Output the [x, y] coordinate of the center of the cell containing the given text.  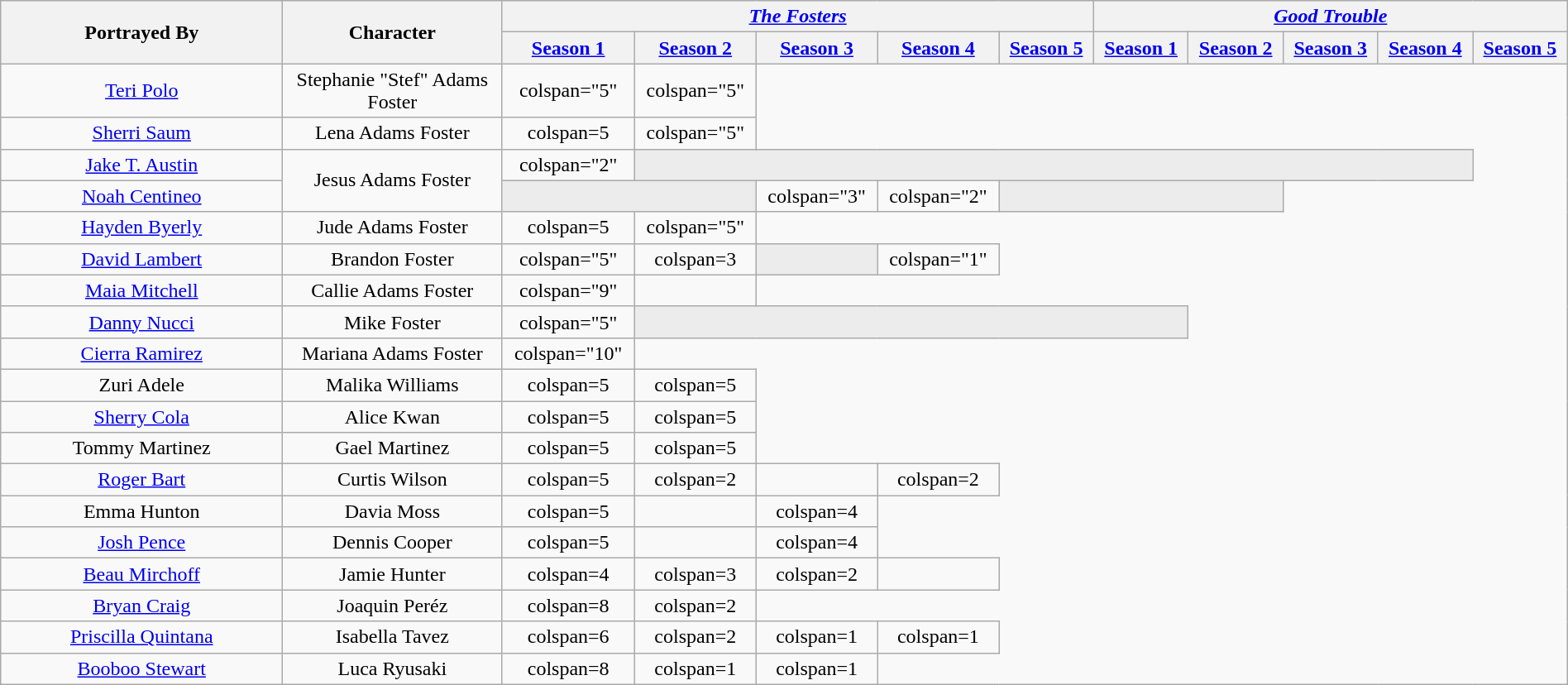
Stephanie "Stef" Adams Foster [392, 91]
Jude Adams Foster [392, 228]
colspan=6 [568, 637]
Maia Mitchell [142, 290]
Callie Adams Foster [392, 290]
Cierra Ramirez [142, 353]
Mariana Adams Foster [392, 353]
Bryan Craig [142, 606]
Character [392, 32]
Noah Centineo [142, 196]
Hayden Byerly [142, 228]
Zuri Adele [142, 385]
Good Trouble [1330, 17]
Curtis Wilson [392, 480]
Beau Mirchoff [142, 574]
Emma Hunton [142, 511]
colspan="1" [938, 259]
colspan="9" [568, 290]
Jake T. Austin [142, 165]
Luca Ryusaki [392, 668]
Malika Williams [392, 385]
Roger Bart [142, 480]
David Lambert [142, 259]
Josh Pence [142, 543]
Brandon Foster [392, 259]
Mike Foster [392, 322]
Danny Nucci [142, 322]
Priscilla Quintana [142, 637]
Davia Moss [392, 511]
Joaquin Peréz [392, 606]
Sherri Saum [142, 133]
colspan="10" [568, 353]
Alice Kwan [392, 416]
Isabella Tavez [392, 637]
Gael Martinez [392, 448]
Dennis Cooper [392, 543]
Lena Adams Foster [392, 133]
Tommy Martinez [142, 448]
Booboo Stewart [142, 668]
Sherry Cola [142, 416]
Teri Polo [142, 91]
Jamie Hunter [392, 574]
The Fosters [797, 17]
Portrayed By [142, 32]
Jesus Adams Foster [392, 180]
colspan="3" [817, 196]
